From the cell containing the given text, extract its center point as (X, Y) coordinate. 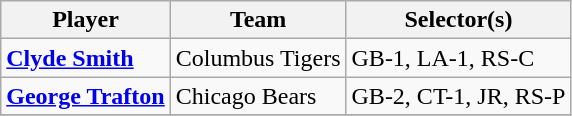
Clyde Smith (86, 58)
GB-2, CT-1, JR, RS-P (458, 96)
Player (86, 20)
GB-1, LA-1, RS-C (458, 58)
Selector(s) (458, 20)
Team (258, 20)
Columbus Tigers (258, 58)
George Trafton (86, 96)
Chicago Bears (258, 96)
